Search for the cell housing the specified text and yield its [x, y] center coordinate. 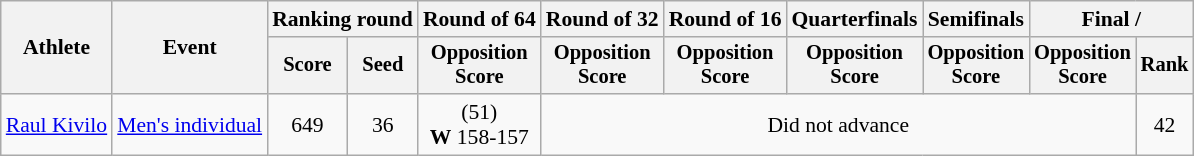
Quarterfinals [855, 19]
Athlete [56, 48]
Men's individual [190, 124]
Seed [383, 66]
Round of 16 [726, 19]
Raul Kivilo [56, 124]
Round of 32 [602, 19]
36 [383, 124]
Event [190, 48]
(51) W 158-157 [480, 124]
Ranking round [342, 19]
649 [308, 124]
Final / [1111, 19]
Did not advance [838, 124]
42 [1165, 124]
Score [308, 66]
Semifinals [976, 19]
Round of 64 [480, 19]
Rank [1165, 66]
